From the cell containing the given text, extract its center point as [X, Y] coordinate. 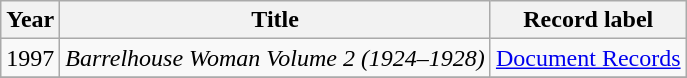
Title [276, 20]
Record label [588, 20]
1997 [30, 58]
Barrelhouse Woman Volume 2 (1924–1928) [276, 58]
Document Records [588, 58]
Year [30, 20]
